Locate the cell with the specified text and output its [X, Y] center coordinate. 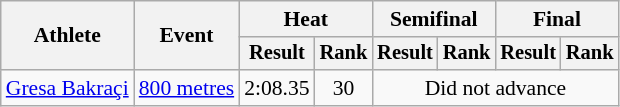
30 [344, 88]
Final [556, 19]
Did not advance [495, 88]
Gresa Bakraçi [68, 88]
800 metres [186, 88]
2:08.35 [276, 88]
Heat [306, 19]
Event [186, 36]
Semifinal [434, 19]
Athlete [68, 36]
